Provide the (x, y) coordinate of the cell's center where the given text is located.  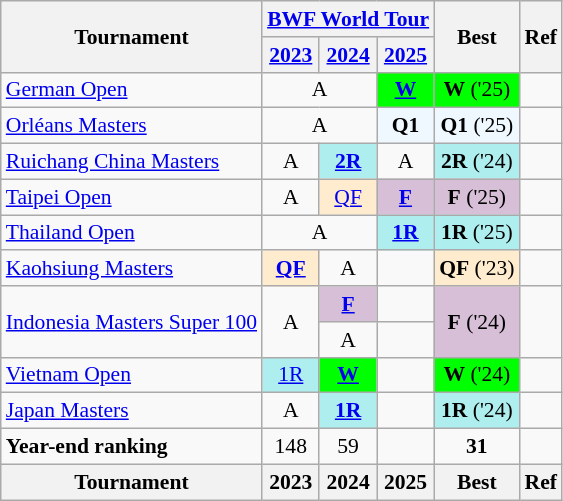
F ('25) (476, 197)
F ('24) (476, 322)
Year-end ranking (132, 447)
Kaohsiung Masters (132, 269)
Taipei Open (132, 197)
2R (348, 162)
Orléans Masters (132, 126)
1R ('25) (476, 233)
W ('24) (476, 375)
59 (348, 447)
QF ('23) (476, 269)
31 (476, 447)
Vietnam Open (132, 375)
Japan Masters (132, 411)
German Open (132, 90)
1R ('24) (476, 411)
Q1 ('25) (476, 126)
2R ('24) (476, 162)
BWF World Tour (348, 19)
W ('25) (476, 90)
Thailand Open (132, 233)
Indonesia Masters Super 100 (132, 322)
Q1 (406, 126)
148 (290, 447)
Ruichang China Masters (132, 162)
